From the cell containing the given text, extract its center point as [X, Y] coordinate. 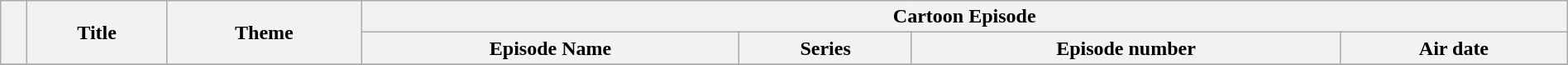
Episode Name [551, 48]
Cartoon Episode [964, 17]
Air date [1454, 48]
Episode number [1126, 48]
Series [825, 48]
Theme [265, 32]
Title [98, 32]
